Find where the given text appears and provide that cell's center as (x, y) coordinate. 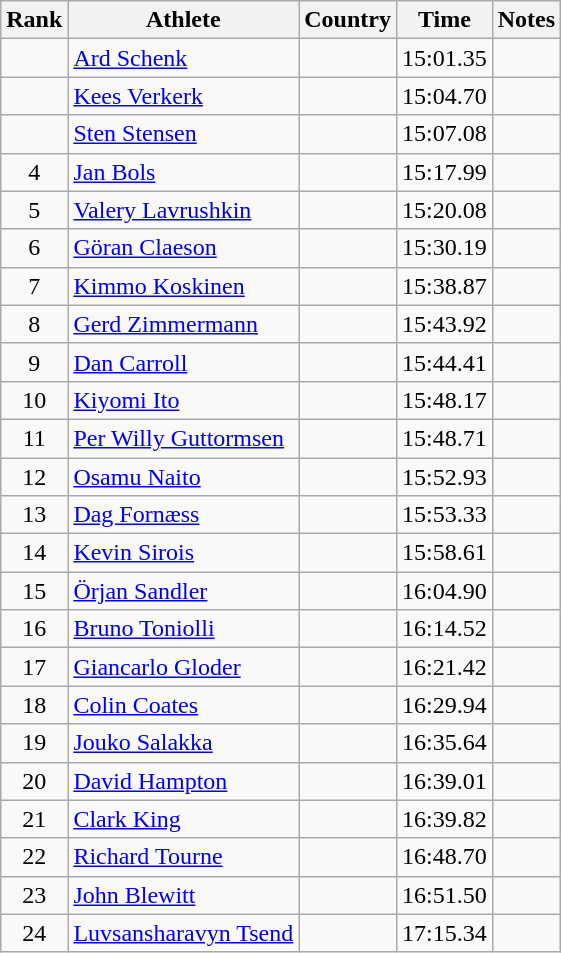
Örjan Sandler (184, 591)
Notes (526, 20)
Time (444, 20)
Valery Lavrushkin (184, 210)
13 (34, 515)
18 (34, 705)
Richard Tourne (184, 857)
Kevin Sirois (184, 553)
Göran Claeson (184, 248)
17:15.34 (444, 933)
14 (34, 553)
16 (34, 629)
Dag Fornæss (184, 515)
15:38.87 (444, 286)
20 (34, 781)
8 (34, 324)
5 (34, 210)
10 (34, 400)
15:43.92 (444, 324)
16:39.01 (444, 781)
Per Willy Guttormsen (184, 438)
Dan Carroll (184, 362)
15:44.41 (444, 362)
15 (34, 591)
11 (34, 438)
Rank (34, 20)
15:52.93 (444, 477)
Jouko Salakka (184, 743)
Kimmo Koskinen (184, 286)
Colin Coates (184, 705)
22 (34, 857)
16:21.42 (444, 667)
John Blewitt (184, 895)
15:01.35 (444, 58)
21 (34, 819)
16:29.94 (444, 705)
15:53.33 (444, 515)
Osamu Naito (184, 477)
16:14.52 (444, 629)
16:51.50 (444, 895)
Country (348, 20)
15:58.61 (444, 553)
12 (34, 477)
6 (34, 248)
Bruno Toniolli (184, 629)
Jan Bols (184, 172)
Kiyomi Ito (184, 400)
Giancarlo Gloder (184, 667)
Gerd Zimmermann (184, 324)
16:48.70 (444, 857)
16:04.90 (444, 591)
15:04.70 (444, 96)
Athlete (184, 20)
15:30.19 (444, 248)
Kees Verkerk (184, 96)
Sten Stensen (184, 134)
16:35.64 (444, 743)
23 (34, 895)
15:48.71 (444, 438)
17 (34, 667)
Luvsansharavyn Tsend (184, 933)
15:48.17 (444, 400)
Ard Schenk (184, 58)
David Hampton (184, 781)
16:39.82 (444, 819)
24 (34, 933)
4 (34, 172)
19 (34, 743)
15:07.08 (444, 134)
7 (34, 286)
15:17.99 (444, 172)
9 (34, 362)
15:20.08 (444, 210)
Clark King (184, 819)
